Scan for the cell matching the given text and deliver its (x, y) coordinate at center. 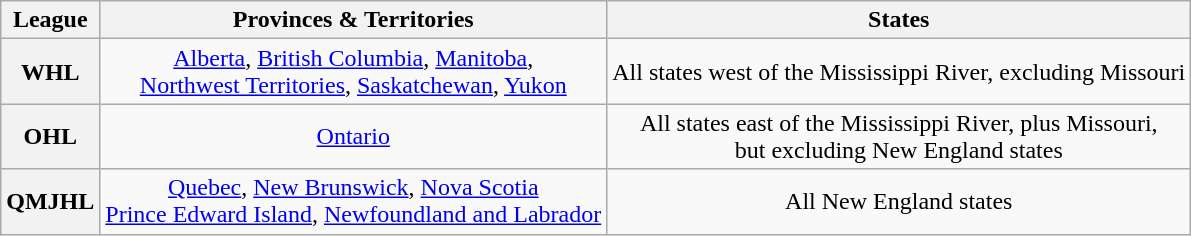
Alberta, British Columbia, Manitoba,Northwest Territories, Saskatchewan, Yukon (354, 72)
League (50, 20)
All states east of the Mississippi River, plus Missouri, but excluding New England states (899, 136)
OHL (50, 136)
Provinces & Territories (354, 20)
All states west of the Mississippi River, excluding Missouri (899, 72)
States (899, 20)
Quebec, New Brunswick, Nova ScotiaPrince Edward Island, Newfoundland and Labrador (354, 202)
WHL (50, 72)
QMJHL (50, 202)
All New England states (899, 202)
Ontario (354, 136)
